Output the [x, y] coordinate of the center of the cell containing the given text.  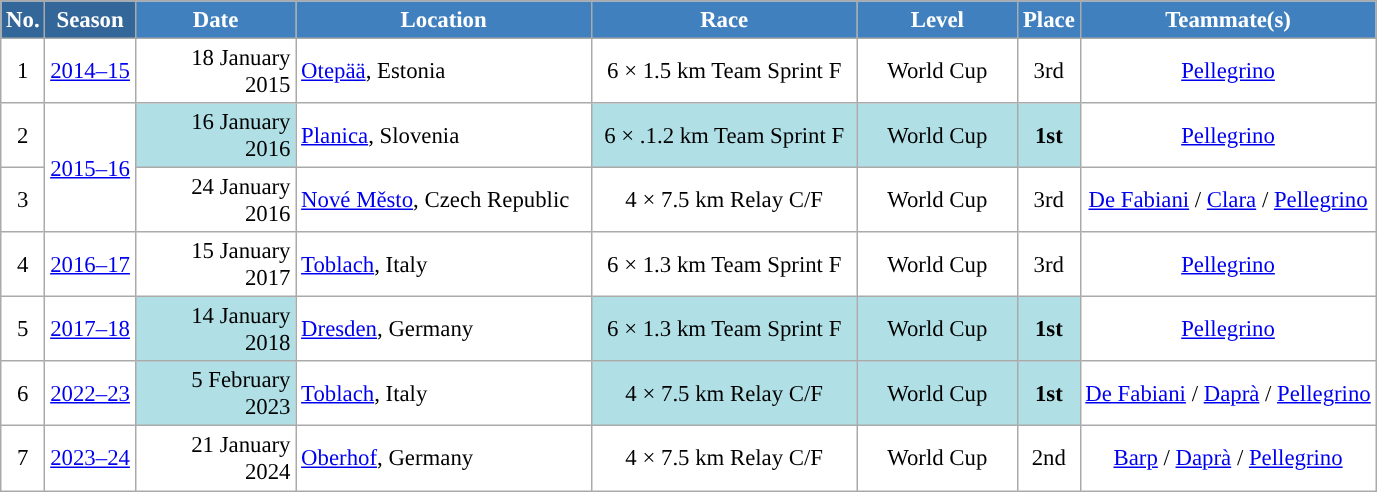
Barp / Daprà / Pellegrino [1228, 458]
Dresden, Germany [444, 330]
6 [23, 394]
No. [23, 20]
7 [23, 458]
De Fabiani / Clara / Pellegrino [1228, 200]
2 [23, 136]
18 January 2015 [216, 72]
16 January 2016 [216, 136]
1 [23, 72]
15 January 2017 [216, 264]
2nd [1049, 458]
5 [23, 330]
Season [90, 20]
2022–23 [90, 394]
Nové Město, Czech Republic [444, 200]
Race [724, 20]
6 × .1.2 km Team Sprint F [724, 136]
2017–18 [90, 330]
21 January 2024 [216, 458]
Planica, Slovenia [444, 136]
Teammate(s) [1228, 20]
14 January 2018 [216, 330]
Otepää, Estonia [444, 72]
4 [23, 264]
24 January 2016 [216, 200]
6 × 1.5 km Team Sprint F [724, 72]
2016–17 [90, 264]
Place [1049, 20]
Oberhof, Germany [444, 458]
Level [938, 20]
2023–24 [90, 458]
5 February 2023 [216, 394]
2014–15 [90, 72]
De Fabiani / Daprà / Pellegrino [1228, 394]
3 [23, 200]
Date [216, 20]
Location [444, 20]
2015–16 [90, 168]
